Determine the [x, y] coordinate at the center of the cell enclosing the given text.  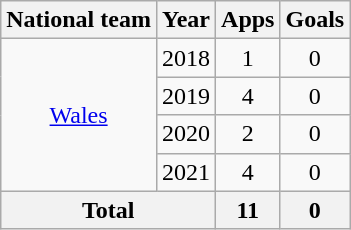
National team [79, 20]
Year [186, 20]
2018 [186, 58]
2020 [186, 134]
1 [248, 58]
11 [248, 210]
Total [108, 210]
2021 [186, 172]
2019 [186, 96]
Wales [79, 115]
Apps [248, 20]
2 [248, 134]
Goals [315, 20]
